Identify which cell holds the provided text, then report its (X, Y) central coordinate. 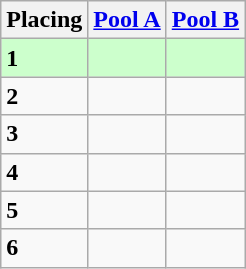
6 (44, 248)
5 (44, 210)
2 (44, 96)
Pool A (127, 20)
Pool B (205, 20)
Placing (44, 20)
1 (44, 58)
3 (44, 134)
4 (44, 172)
